Determine the (X, Y) coordinate at the center of the cell enclosing the given text.  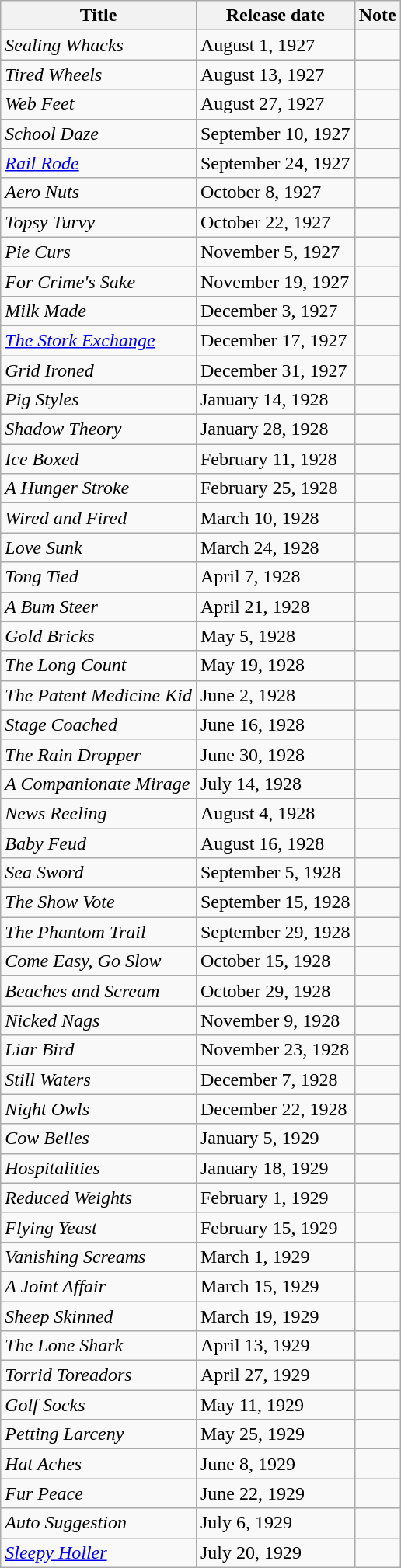
May 11, 1929 (275, 1405)
March 19, 1929 (275, 1316)
Pig Styles (99, 400)
The Stork Exchange (99, 340)
May 19, 1928 (275, 666)
The Rain Dropper (99, 754)
December 17, 1927 (275, 340)
December 7, 1928 (275, 1080)
June 16, 1928 (275, 725)
Release date (275, 16)
January 28, 1928 (275, 429)
Pie Curs (99, 252)
The Patent Medicine Kid (99, 695)
October 8, 1927 (275, 193)
July 20, 1929 (275, 1552)
Sealing Whacks (99, 45)
Fur Peace (99, 1493)
September 29, 1928 (275, 932)
Hospitalities (99, 1168)
Liar Bird (99, 1050)
March 1, 1929 (275, 1257)
October 22, 1927 (275, 222)
September 10, 1927 (275, 134)
Ice Boxed (99, 459)
Grid Ironed (99, 370)
Note (378, 16)
Beaches and Scream (99, 991)
February 11, 1928 (275, 459)
January 14, 1928 (275, 400)
Wired and Fired (99, 518)
News Reeling (99, 813)
November 5, 1927 (275, 252)
June 8, 1929 (275, 1464)
December 3, 1927 (275, 311)
July 14, 1928 (275, 784)
February 25, 1928 (275, 488)
October 29, 1928 (275, 991)
April 13, 1929 (275, 1346)
June 30, 1928 (275, 754)
August 4, 1928 (275, 813)
August 13, 1927 (275, 75)
August 16, 1928 (275, 843)
May 25, 1929 (275, 1434)
Torrid Toreadors (99, 1375)
Topsy Turvy (99, 222)
February 15, 1929 (275, 1227)
Sea Sword (99, 873)
March 15, 1929 (275, 1286)
November 19, 1927 (275, 281)
Sleepy Holler (99, 1552)
November 9, 1928 (275, 1020)
Golf Socks (99, 1405)
September 15, 1928 (275, 902)
Web Feet (99, 104)
Baby Feud (99, 843)
Flying Yeast (99, 1227)
A Hunger Stroke (99, 488)
Gold Bricks (99, 636)
For Crime's Sake (99, 281)
August 27, 1927 (275, 104)
January 5, 1929 (275, 1139)
April 27, 1929 (275, 1375)
June 2, 1928 (275, 695)
March 24, 1928 (275, 548)
Hat Aches (99, 1464)
The Lone Shark (99, 1346)
Auto Suggestion (99, 1523)
Still Waters (99, 1080)
Night Owls (99, 1109)
December 22, 1928 (275, 1109)
Rail Rode (99, 163)
August 1, 1927 (275, 45)
Vanishing Screams (99, 1257)
Love Sunk (99, 548)
Milk Made (99, 311)
A Companionate Mirage (99, 784)
April 7, 1928 (275, 577)
Aero Nuts (99, 193)
Tired Wheels (99, 75)
March 10, 1928 (275, 518)
June 22, 1929 (275, 1493)
May 5, 1928 (275, 636)
July 6, 1929 (275, 1523)
September 24, 1927 (275, 163)
November 23, 1928 (275, 1050)
A Bum Steer (99, 607)
Cow Belles (99, 1139)
The Phantom Trail (99, 932)
Shadow Theory (99, 429)
September 5, 1928 (275, 873)
A Joint Affair (99, 1286)
Nicked Nags (99, 1020)
Title (99, 16)
April 21, 1928 (275, 607)
Come Easy, Go Slow (99, 961)
December 31, 1927 (275, 370)
Reduced Weights (99, 1198)
Stage Coached (99, 725)
Tong Tied (99, 577)
February 1, 1929 (275, 1198)
School Daze (99, 134)
The Show Vote (99, 902)
The Long Count (99, 666)
January 18, 1929 (275, 1168)
Sheep Skinned (99, 1316)
Petting Larceny (99, 1434)
October 15, 1928 (275, 961)
